Identify which cell holds the provided text, then report its [x, y] central coordinate. 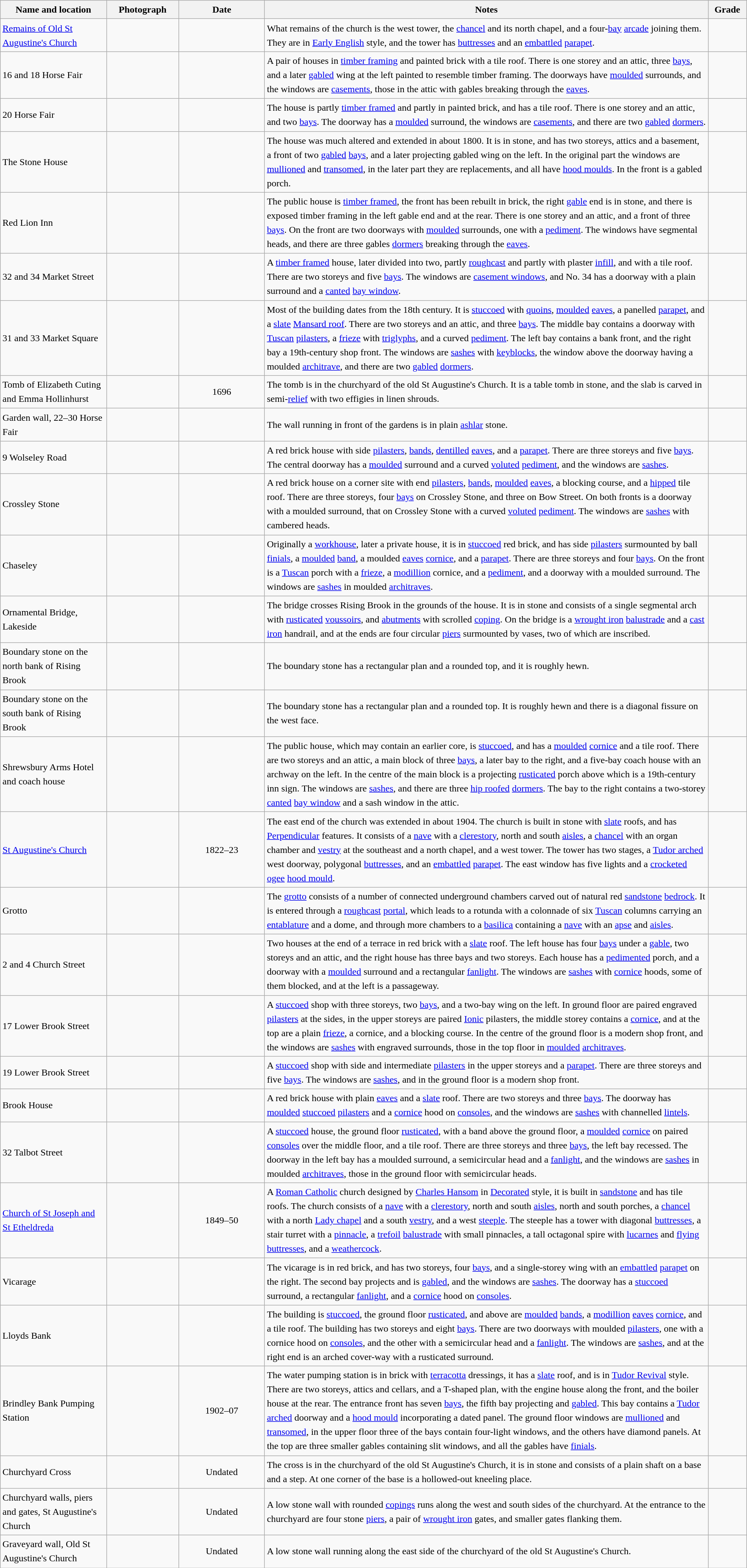
31 and 33 Market Square [54, 338]
Churchyard walls, piers and gates, St Augustine's Church [54, 1512]
Chaseley [54, 566]
Name and location [54, 9]
1902–07 [222, 1410]
1849–50 [222, 1221]
Crossley Stone [54, 504]
2 and 4 Church Street [54, 964]
Grade [727, 9]
Garden wall, 22–30 Horse Fair [54, 425]
1696 [222, 392]
Vicarage [54, 1281]
Boundary stone on the north bank of Rising Brook [54, 667]
9 Wolseley Road [54, 457]
Graveyard wall, Old St Augustine's Church [54, 1551]
Date [222, 9]
Churchyard Cross [54, 1472]
Shrewsbury Arms Hotel and coach house [54, 775]
32 Talbot Street [54, 1152]
Remains of Old St Augustine's Church [54, 35]
32 and 34 Market Street [54, 277]
Grotto [54, 911]
17 Lower Brook Street [54, 1026]
Brindley Bank Pumping Station [54, 1410]
Boundary stone on the south bank of Rising Brook [54, 713]
Church of St Joseph and St Etheldreda [54, 1221]
Tomb of Elizabeth Cuting and Emma Hollinhurst [54, 392]
A low stone wall running along the east side of the churchyard of the old St Augustine's Church. [486, 1551]
The boundary stone has a rectangular plan and a rounded top, and it is roughly hewn. [486, 667]
Lloyds Bank [54, 1336]
1822–23 [222, 849]
The Stone House [54, 162]
Brook House [54, 1105]
19 Lower Brook Street [54, 1072]
St Augustine's Church [54, 849]
Red Lion Inn [54, 223]
16 and 18 Horse Fair [54, 75]
Photograph [143, 9]
Notes [486, 9]
The wall running in front of the gardens is in plain ashlar stone. [486, 425]
The boundary stone has a rectangular plan and a rounded top. It is roughly hewn and there is a diagonal fissure on the west face. [486, 713]
20 Horse Fair [54, 115]
Ornamental Bridge, Lakeside [54, 619]
